Extract the [X, Y] coordinate from the center of the cell holding the provided text.  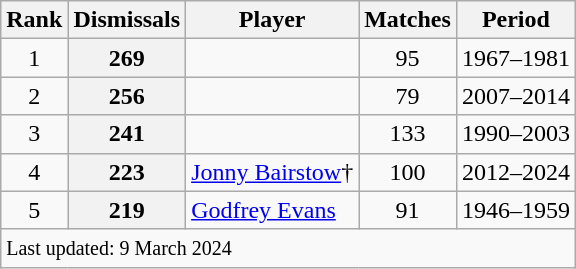
Player [272, 20]
5 [34, 210]
Jonny Bairstow† [272, 172]
256 [127, 96]
133 [408, 134]
100 [408, 172]
241 [127, 134]
2012–2024 [516, 172]
1946–1959 [516, 210]
Rank [34, 20]
Dismissals [127, 20]
1990–2003 [516, 134]
2 [34, 96]
Last updated: 9 March 2024 [288, 248]
2007–2014 [516, 96]
4 [34, 172]
79 [408, 96]
Godfrey Evans [272, 210]
Period [516, 20]
3 [34, 134]
1 [34, 58]
Matches [408, 20]
95 [408, 58]
1967–1981 [516, 58]
219 [127, 210]
269 [127, 58]
223 [127, 172]
91 [408, 210]
